Determine the (X, Y) coordinate at the center of the cell enclosing the given text.  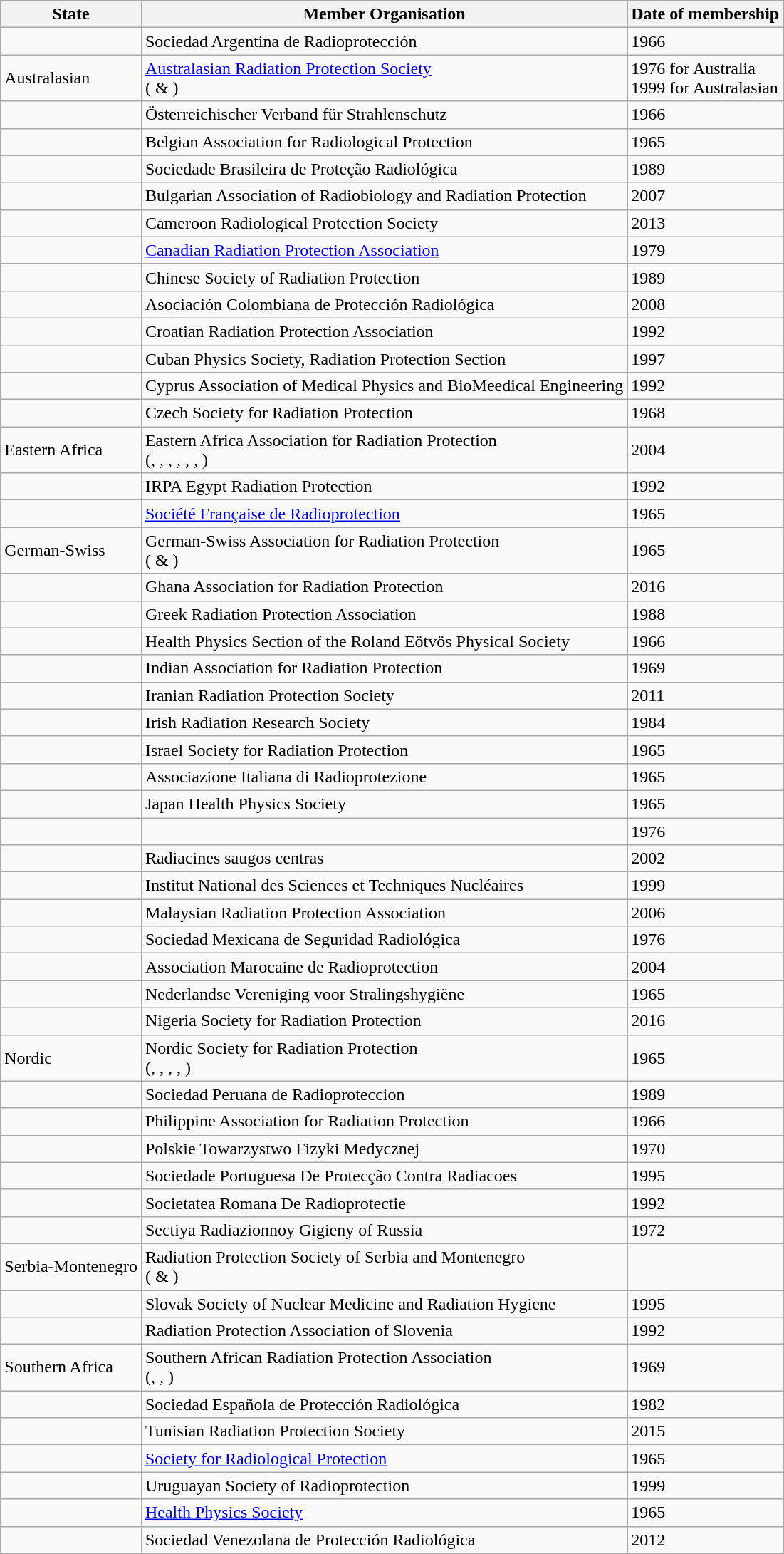
Nordic (71, 1057)
Nigeria Society for Radiation Protection (384, 1021)
Bulgarian Association of Radiobiology and Radiation Protection (384, 196)
Cuban Physics Society, Radiation Protection Section (384, 358)
Association Marocaine de Radioprotection (384, 967)
Australasian Radiation Protection Society( & ) (384, 78)
Österreichischer Verband für Strahlenschutz (384, 115)
1982 (705, 1404)
Czech Society for Radiation Protection (384, 413)
Health Physics Society (384, 1513)
Societatea Romana De Radioprotectie (384, 1203)
Belgian Association for Radiological Protection (384, 142)
1984 (705, 722)
2015 (705, 1431)
Sociedade Brasileira de Proteção Radiológica (384, 169)
Sociedad Peruana de Radioproteccion (384, 1094)
Sociedade Portuguesa De Protecção Contra Radiacoes (384, 1176)
2007 (705, 196)
2012 (705, 1540)
1976 for Australia1999 for Australasian (705, 78)
Cyprus Association of Medical Physics and BioMeedical Engineering (384, 386)
1979 (705, 250)
Nederlandse Vereniging voor Stralingshygiëne (384, 994)
Irish Radiation Research Society (384, 722)
2013 (705, 223)
Croatian Radiation Protection Association (384, 331)
Iranian Radiation Protection Society (384, 695)
Associazione Italiana di Radioprotezione (384, 777)
Canadian Radiation Protection Association (384, 250)
Sociedad Mexicana de Seguridad Radiológica (384, 940)
German-Swiss Association for Radiation Protection( & ) (384, 550)
2011 (705, 695)
1997 (705, 358)
Greek Radiation Protection Association (384, 614)
IRPA Egypt Radiation Protection (384, 487)
Chinese Society of Radiation Protection (384, 277)
Cameroon Radiological Protection Society (384, 223)
Asociación Colombiana de Protección Radiológica (384, 304)
Health Physics Section of the Roland Eötvös Physical Society (384, 641)
Philippine Association for Radiation Protection (384, 1122)
Member Organisation (384, 14)
Ghana Association for Radiation Protection (384, 587)
Radiation Protection Association of Slovenia (384, 1331)
Indian Association for Radiation Protection (384, 668)
Société Française de Radioprotection (384, 514)
Date of membership (705, 14)
Australasian (71, 78)
Tunisian Radiation Protection Society (384, 1431)
Israel Society for Radiation Protection (384, 750)
Malaysian Radiation Protection Association (384, 913)
Uruguayan Society of Radioprotection (384, 1486)
Nordic Society for Radiation Protection(, , , , ) (384, 1057)
2008 (705, 304)
Southern African Radiation Protection Association(, , ) (384, 1368)
Polskie Towarzystwo Fizyki Medycznej (384, 1149)
Radiacines saugos centras (384, 859)
Eastern Africa Association for Radiation Protection(, , , , , , ) (384, 450)
Southern Africa (71, 1368)
Society for Radiological Protection (384, 1459)
1970 (705, 1149)
Serbia-Montenegro (71, 1267)
Sociedad Argentina de Radioprotección (384, 41)
Eastern Africa (71, 450)
2006 (705, 913)
2002 (705, 859)
Sociedad Española de Protección Radiológica (384, 1404)
1972 (705, 1230)
Slovak Society of Nuclear Medicine and Radiation Hygiene (384, 1303)
Institut National des Sciences et Techniques Nucléaires (384, 886)
Sectiya Radiazionnoy Gigieny of Russia (384, 1230)
State (71, 14)
Sociedad Venezolana de Protección Radiológica (384, 1540)
German-Swiss (71, 550)
1988 (705, 614)
Japan Health Physics Society (384, 804)
Radiation Protection Society of Serbia and Montenegro( & ) (384, 1267)
1968 (705, 413)
